Determine the [x, y] coordinate at the center of the cell enclosing the given text.  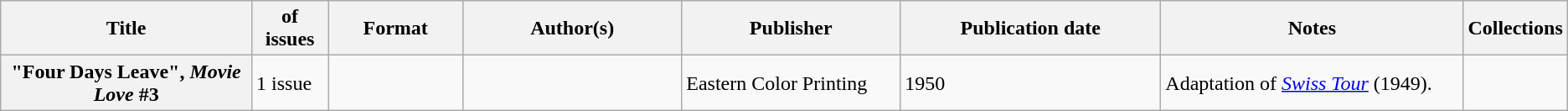
Notes [1312, 29]
Collections [1515, 29]
Eastern Color Printing [791, 82]
Publication date [1030, 29]
Publisher [791, 29]
1950 [1030, 82]
1 issue [290, 82]
Format [395, 29]
Title [126, 29]
Adaptation of Swiss Tour (1949). [1312, 82]
"Four Days Leave", Movie Love #3 [126, 82]
of issues [290, 29]
Author(s) [573, 29]
